Find where the given text appears and provide that cell's center as [X, Y] coordinate. 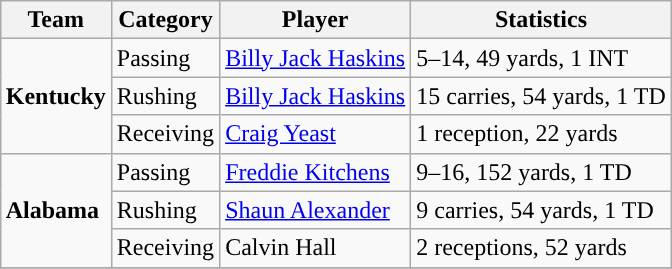
Alabama [56, 210]
1 reception, 22 yards [542, 134]
Calvin Hall [316, 248]
Freddie Kitchens [316, 172]
Statistics [542, 20]
Category [165, 20]
Player [316, 20]
2 receptions, 52 yards [542, 248]
Craig Yeast [316, 134]
5–14, 49 yards, 1 INT [542, 58]
Team [56, 20]
15 carries, 54 yards, 1 TD [542, 96]
Shaun Alexander [316, 210]
9–16, 152 yards, 1 TD [542, 172]
9 carries, 54 yards, 1 TD [542, 210]
Kentucky [56, 96]
